For the text-containing cell, return its midpoint in [x, y] coordinate format. 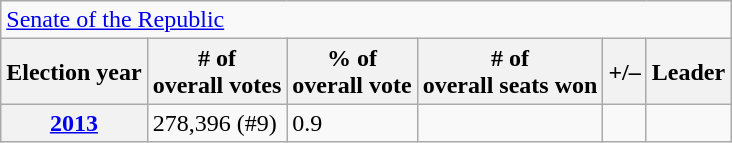
# ofoverall seats won [510, 72]
# ofoverall votes [217, 72]
2013 [74, 123]
0.9 [352, 123]
Senate of the Republic [366, 20]
Election year [74, 72]
+/– [624, 72]
Leader [688, 72]
278,396 (#9) [217, 123]
% ofoverall vote [352, 72]
